From the cell containing the given text, extract its center point as (X, Y) coordinate. 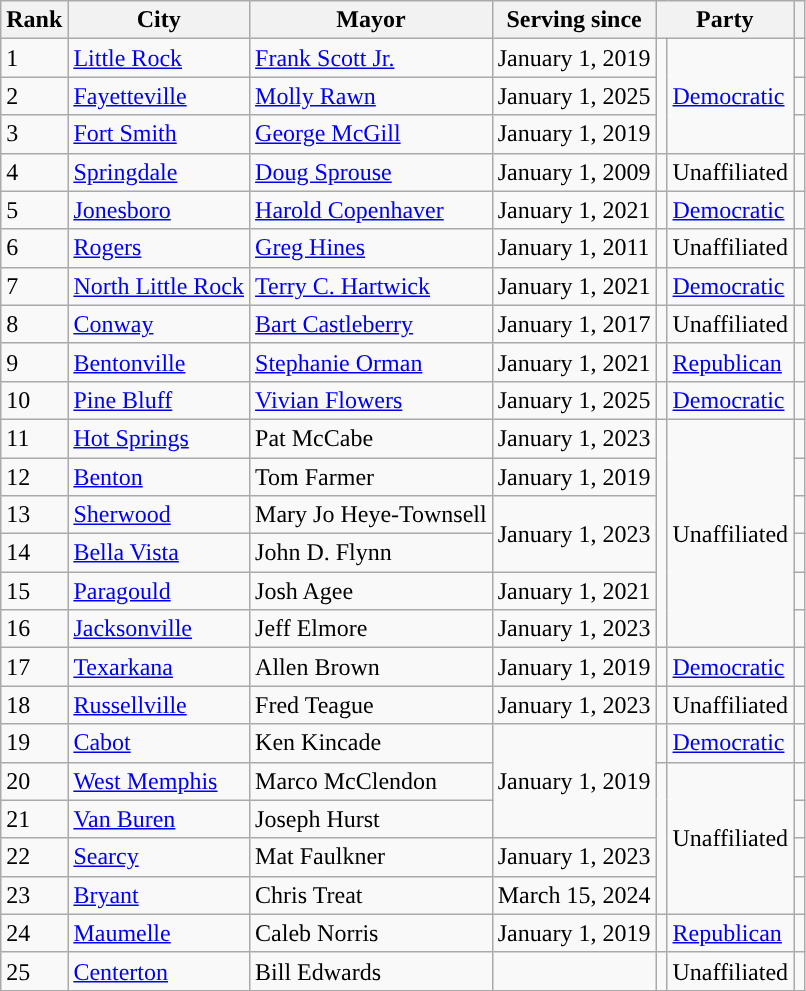
Vivian Flowers (372, 400)
5 (34, 210)
Little Rock (159, 58)
Sherwood (159, 515)
January 1, 2011 (574, 248)
Chris Treat (372, 895)
Frank Scott Jr. (372, 58)
1 (34, 58)
City (159, 20)
Mat Faulkner (372, 857)
Greg Hines (372, 248)
West Memphis (159, 781)
March 15, 2024 (574, 895)
8 (34, 324)
Stephanie Orman (372, 362)
Serving since (574, 20)
Russellville (159, 705)
25 (34, 971)
Marco McClendon (372, 781)
Josh Agee (372, 591)
20 (34, 781)
Jonesboro (159, 210)
North Little Rock (159, 286)
Bart Castleberry (372, 324)
Paragould (159, 591)
Bryant (159, 895)
23 (34, 895)
Doug Sprouse (372, 172)
Mayor (372, 20)
2 (34, 96)
Searcy (159, 857)
Maumelle (159, 933)
Benton (159, 477)
Hot Springs (159, 438)
6 (34, 248)
Conway (159, 324)
Bentonville (159, 362)
Fayetteville (159, 96)
9 (34, 362)
10 (34, 400)
18 (34, 705)
January 1, 2009 (574, 172)
Harold Copenhaver (372, 210)
Bill Edwards (372, 971)
Rank (34, 20)
11 (34, 438)
Cabot (159, 743)
Texarkana (159, 667)
Party (725, 20)
Jacksonville (159, 629)
Fred Teague (372, 705)
Pat McCabe (372, 438)
16 (34, 629)
24 (34, 933)
John D. Flynn (372, 553)
7 (34, 286)
15 (34, 591)
Bella Vista (159, 553)
13 (34, 515)
Terry C. Hartwick (372, 286)
12 (34, 477)
Jeff Elmore (372, 629)
Ken Kincade (372, 743)
Springdale (159, 172)
Caleb Norris (372, 933)
14 (34, 553)
Van Buren (159, 819)
4 (34, 172)
3 (34, 134)
Pine Bluff (159, 400)
Allen Brown (372, 667)
Centerton (159, 971)
Molly Rawn (372, 96)
19 (34, 743)
21 (34, 819)
Mary Jo Heye-Townsell (372, 515)
Rogers (159, 248)
George McGill (372, 134)
Tom Farmer (372, 477)
Fort Smith (159, 134)
Joseph Hurst (372, 819)
January 1, 2017 (574, 324)
17 (34, 667)
22 (34, 857)
